Output the (X, Y) coordinate of the center of the cell containing the given text.  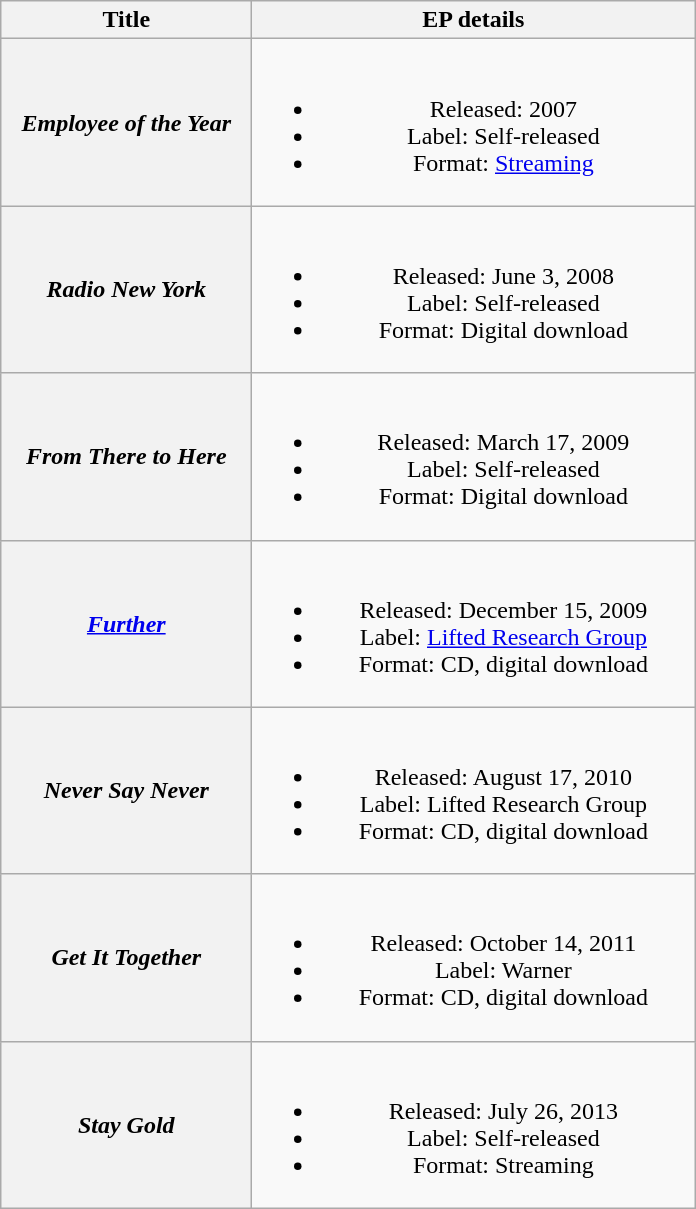
Released: March 17, 2009Label: Self-releasedFormat: Digital download (474, 456)
From There to Here (126, 456)
Released: June 3, 2008Label: Self-releasedFormat: Digital download (474, 290)
Title (126, 20)
Stay Gold (126, 1124)
Released: October 14, 2011Label: WarnerFormat: CD, digital download (474, 958)
Radio New York (126, 290)
EP details (474, 20)
Released: August 17, 2010Label: Lifted Research GroupFormat: CD, digital download (474, 790)
Get It Together (126, 958)
Employee of the Year (126, 122)
Never Say Never (126, 790)
Further (126, 624)
Released: July 26, 2013Label: Self-releasedFormat: Streaming (474, 1124)
Released: 2007Label: Self-releasedFormat: Streaming (474, 122)
Released: December 15, 2009Label: Lifted Research GroupFormat: CD, digital download (474, 624)
